For the text-containing cell, return its midpoint in [x, y] coordinate format. 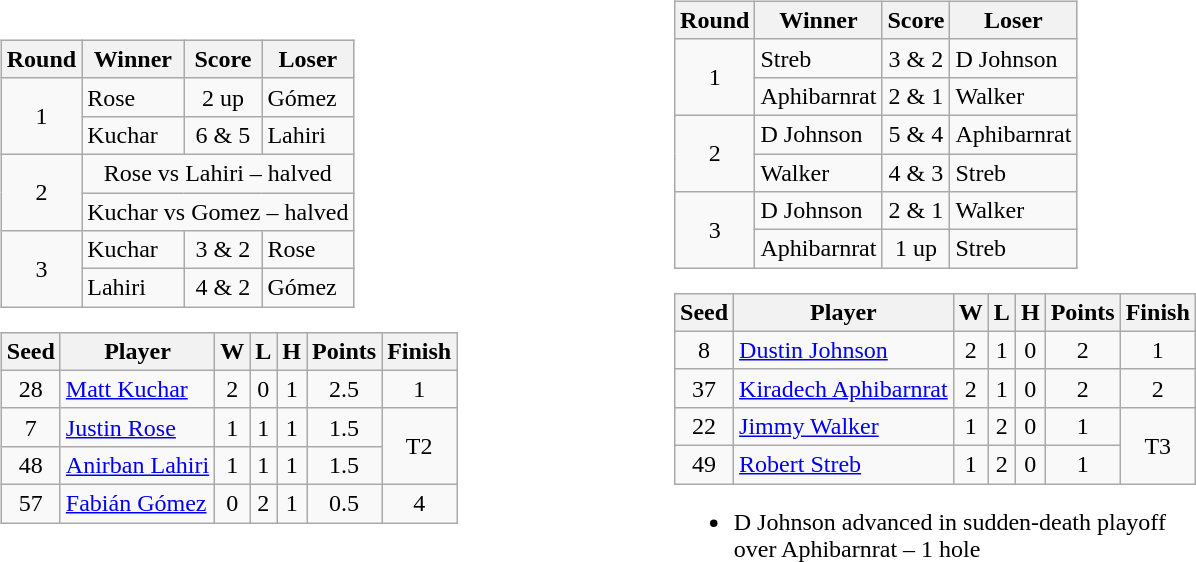
T3 [1158, 445]
Fabián Gómez [137, 503]
4 [420, 503]
Matt Kuchar [137, 389]
Kuchar vs Gomez – halved [218, 211]
49 [704, 464]
Robert Streb [844, 464]
Anirban Lahiri [137, 465]
28 [30, 389]
4 & 2 [223, 288]
48 [30, 465]
T2 [420, 446]
57 [30, 503]
2.5 [344, 389]
37 [704, 388]
5 & 4 [916, 134]
1 up [916, 249]
7 [30, 427]
4 & 3 [916, 173]
2 up [223, 97]
Dustin Johnson [844, 350]
0.5 [344, 503]
Rose vs Lahiri – halved [218, 173]
Justin Rose [137, 427]
Kiradech Aphibarnrat [844, 388]
8 [704, 350]
Jimmy Walker [844, 426]
22 [704, 426]
6 & 5 [223, 135]
